Search for the cell housing the specified text and yield its (x, y) center coordinate. 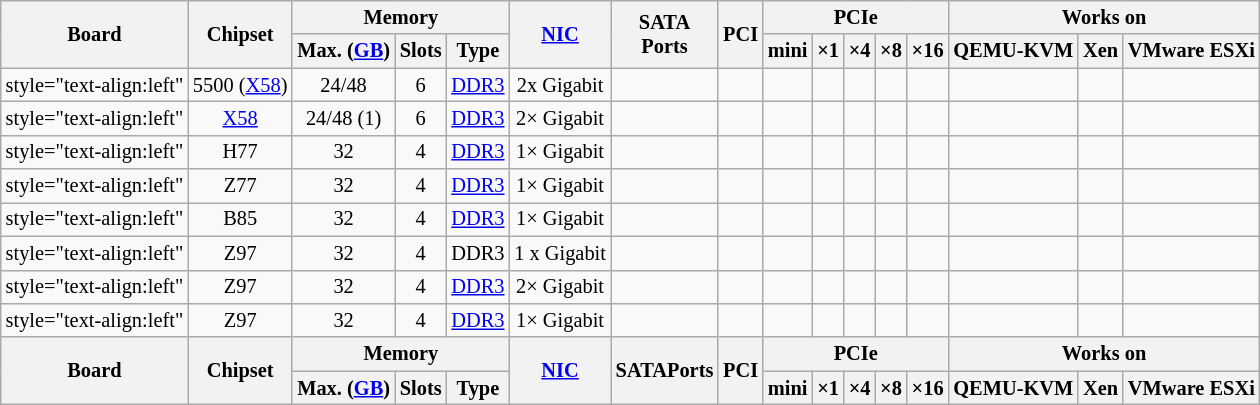
2x Gigabit (560, 85)
H77 (240, 152)
B85 (240, 219)
5500 (X58) (240, 85)
Z77 (240, 186)
24/48 (344, 85)
24/48 (1) (344, 118)
X58 (240, 118)
1 x Gigabit (560, 253)
